Return (X, Y) of the center of cell containing provided text 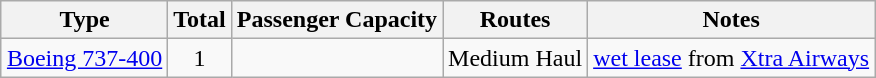
Type (84, 20)
Boeing 737-400 (84, 58)
Notes (732, 20)
Total (200, 20)
1 (200, 58)
Routes (516, 20)
Medium Haul (516, 58)
wet lease from Xtra Airways (732, 58)
Passenger Capacity (336, 20)
